Output the (x, y) coordinate of the center of the cell containing the given text.  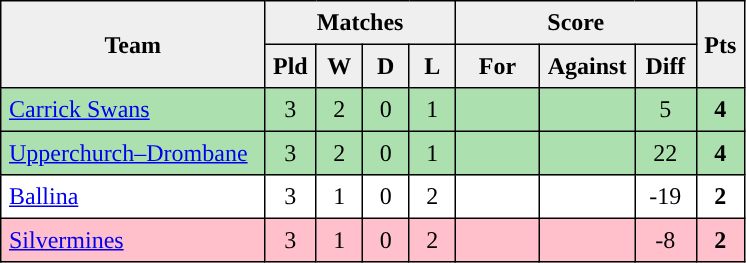
Score (576, 23)
For (497, 66)
W (339, 66)
Diff (666, 66)
-8 (666, 240)
D (385, 66)
22 (666, 153)
L (432, 66)
Carrick Swans (133, 110)
5 (666, 110)
Pts (720, 44)
Silvermines (133, 240)
Ballina (133, 197)
Matches (360, 23)
Team (133, 44)
Against (586, 66)
Upperchurch–Drombane (133, 153)
Pld (290, 66)
-19 (666, 197)
